Determine the (x, y) coordinate at the center of the cell enclosing the given text.  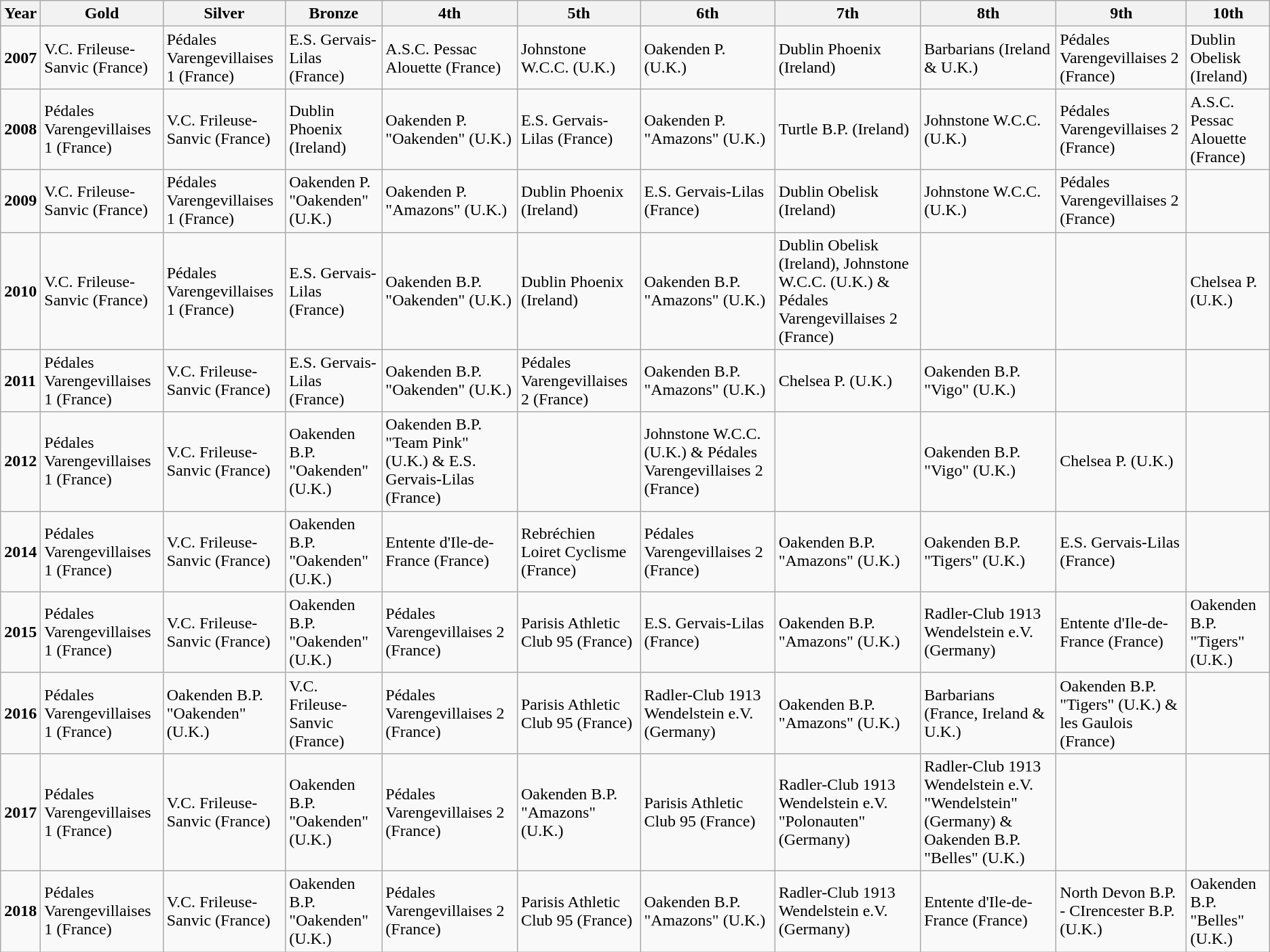
Johnstone W.C.C. (U.K.) & Pédales Varengevillaises 2 (France) (708, 461)
Oakenden P. (U.K.) (708, 58)
9th (1121, 14)
2007 (20, 58)
6th (708, 14)
2017 (20, 812)
Oakenden B.P. "Team Pink" (U.K.) & E.S. Gervais-Lilas (France) (450, 461)
Dublin Obelisk (Ireland), Johnstone W.C.C. (U.K.) & Pédales Varengevillaises 2 (France) (848, 290)
5th (579, 14)
7th (848, 14)
Oakenden B.P. "Tigers" (U.K.) & les Gaulois (France) (1121, 712)
2018 (20, 911)
4th (450, 14)
Silver (224, 14)
Rebréchien Loiret Cyclisme (France) (579, 551)
10th (1228, 14)
2016 (20, 712)
2011 (20, 381)
2008 (20, 129)
Radler-Club 1913 Wendelstein e.V. "Polonauten" (Germany) (848, 812)
Oakenden B.P. "Belles" (U.K.) (1228, 911)
2009 (20, 201)
Barbarians (France, Ireland & U.K.) (988, 712)
Bronze (334, 14)
North Devon B.P. - CIrencester B.P. (U.K.) (1121, 911)
2010 (20, 290)
2014 (20, 551)
Barbarians (Ireland & U.K.) (988, 58)
2012 (20, 461)
2015 (20, 632)
8th (988, 14)
Turtle B.P. (Ireland) (848, 129)
Radler-Club 1913 Wendelstein e.V. "Wendelstein" (Germany) & Oakenden B.P. "Belles" (U.K.) (988, 812)
Gold (102, 14)
Year (20, 14)
